Provide the [x, y] coordinate of the cell's center where the given text is located.  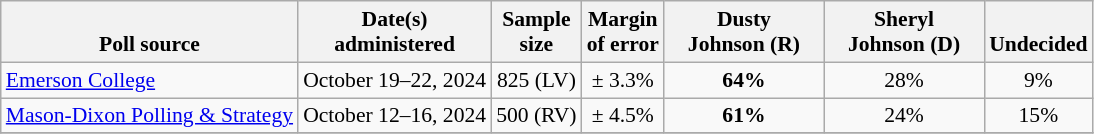
Mason-Dixon Polling & Strategy [150, 116]
Marginof error [623, 32]
Emerson College [150, 80]
28% [904, 80]
Date(s)administered [394, 32]
October 19–22, 2024 [394, 80]
DustyJohnson (R) [744, 32]
± 3.3% [623, 80]
500 (RV) [536, 116]
October 12–16, 2024 [394, 116]
825 (LV) [536, 80]
Poll source [150, 32]
15% [1038, 116]
± 4.5% [623, 116]
64% [744, 80]
9% [1038, 80]
Samplesize [536, 32]
61% [744, 116]
Undecided [1038, 32]
24% [904, 116]
SherylJohnson (D) [904, 32]
